Return [X, Y] of the center of cell containing provided text 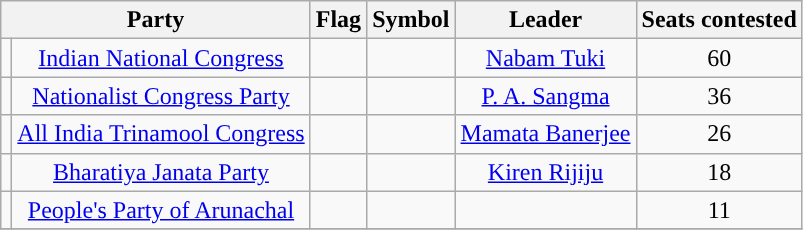
P. A. Sangma [546, 96]
Bharatiya Janata Party [161, 172]
All India Trinamool Congress [161, 134]
11 [719, 210]
Flag [338, 20]
Kiren Rijiju [546, 172]
Indian National Congress [161, 58]
Leader [546, 20]
Party [156, 20]
Mamata Banerjee [546, 134]
Symbol [411, 20]
People's Party of Arunachal [161, 210]
Nabam Tuki [546, 58]
26 [719, 134]
18 [719, 172]
Seats contested [719, 20]
60 [719, 58]
Nationalist Congress Party [161, 96]
36 [719, 96]
